From the cell containing the given text, extract its center point as [x, y] coordinate. 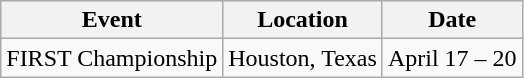
April 17 – 20 [452, 58]
Date [452, 20]
Event [112, 20]
Houston, Texas [303, 58]
FIRST Championship [112, 58]
Location [303, 20]
